Capture the cell that displays the provided text and extract its (x, y) central coordinate. 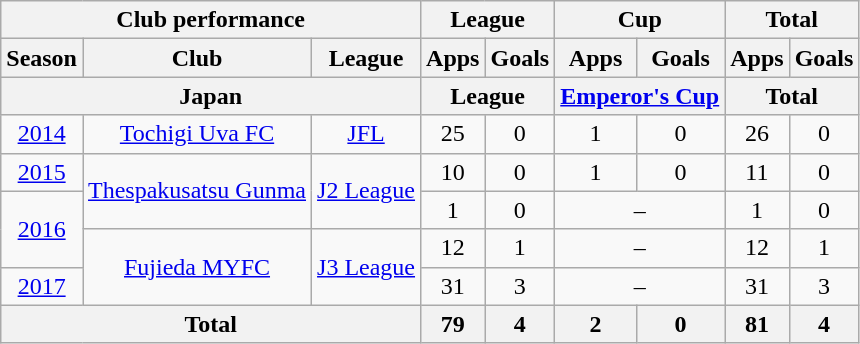
10 (453, 172)
Tochigi Uva FC (196, 134)
Emperor's Cup (640, 96)
Fujieda MYFC (196, 267)
Season (42, 58)
JFL (366, 134)
2017 (42, 286)
81 (757, 324)
11 (757, 172)
Club (196, 58)
2 (596, 324)
2014 (42, 134)
26 (757, 134)
2015 (42, 172)
J3 League (366, 267)
79 (453, 324)
Club performance (211, 20)
25 (453, 134)
2016 (42, 229)
Japan (211, 96)
J2 League (366, 191)
Thespakusatsu Gunma (196, 191)
Cup (640, 20)
